For the text-containing cell, return its midpoint in [x, y] coordinate format. 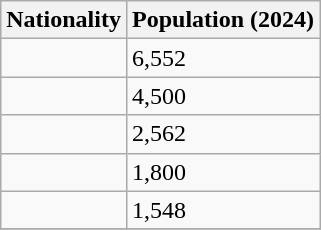
1,548 [222, 210]
Population (2024) [222, 20]
Nationality [64, 20]
2,562 [222, 134]
6,552 [222, 58]
1,800 [222, 172]
4,500 [222, 96]
